Find where the given text appears and provide that cell's center as (X, Y) coordinate. 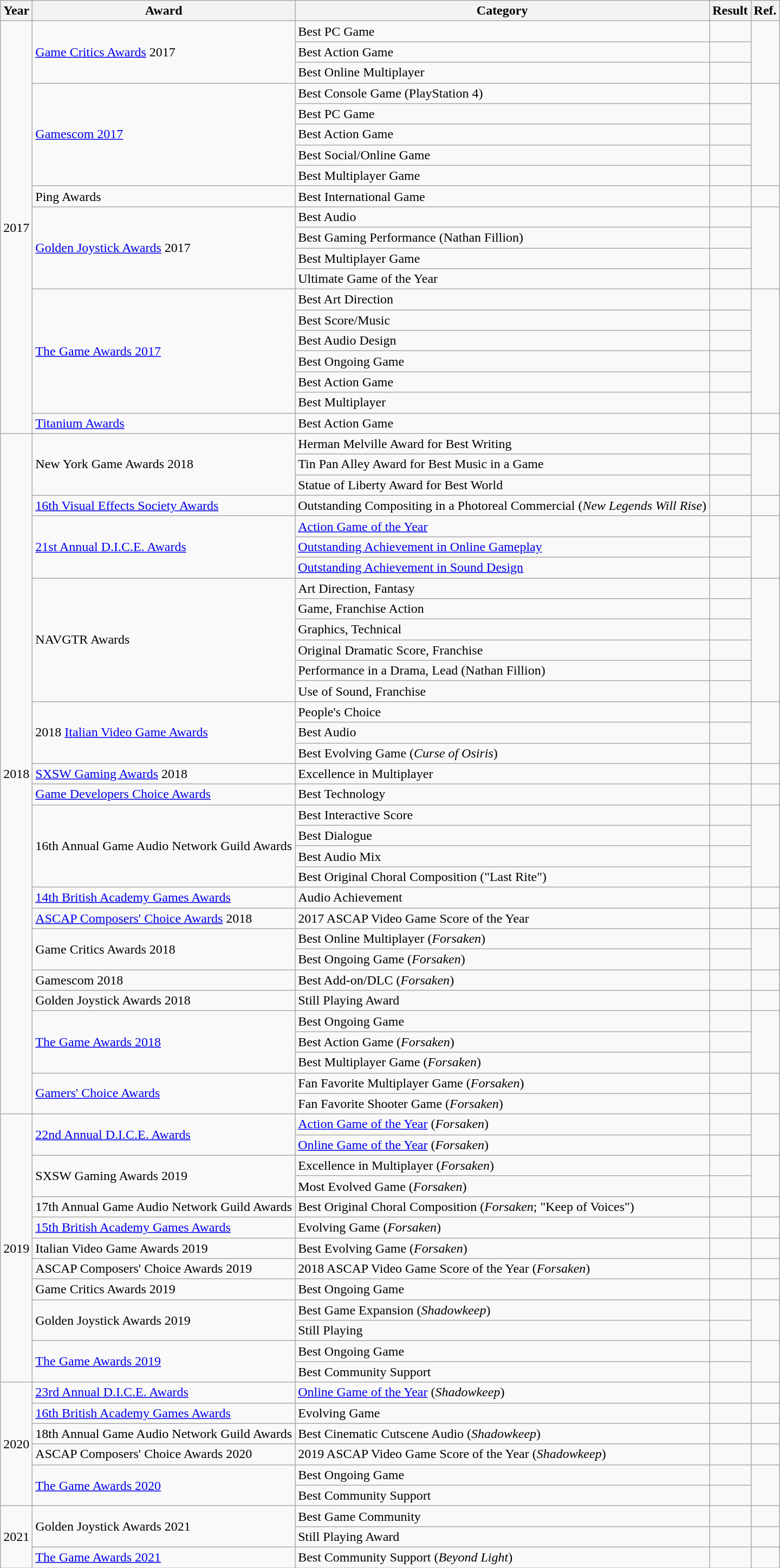
Gamescom 2018 (164, 980)
People's Choice (503, 712)
Best Interactive Score (503, 815)
Evolving Game (503, 1413)
Best Online Multiplayer (503, 73)
Game Critics Awards 2018 (164, 949)
Best Audio Mix (503, 856)
Best Cinematic Cutscene Audio (Shadowkeep) (503, 1434)
Best Game Expansion (Shadowkeep) (503, 1310)
Best Art Direction (503, 300)
14th British Academy Games Awards (164, 897)
Graphics, Technical (503, 630)
18th Annual Game Audio Network Guild Awards (164, 1434)
The Game Awards 2018 (164, 1042)
Art Direction, Fantasy (503, 588)
2019 (16, 1248)
Ultimate Game of the Year (503, 279)
23rd Annual D.I.C.E. Awards (164, 1392)
Action Game of the Year (Forsaken) (503, 1124)
Statue of Liberty Award for Best World (503, 485)
Online Game of the Year (Forsaken) (503, 1145)
2018 ASCAP Video Game Score of the Year (Forsaken) (503, 1269)
Golden Joystick Awards 2018 (164, 1001)
Gamers' Choice Awards (164, 1093)
Audio Achievement (503, 897)
Action Game of the Year (503, 526)
Most Evolved Game (Forsaken) (503, 1186)
Italian Video Game Awards 2019 (164, 1248)
Ping Awards (164, 196)
Best Add-on/DLC (Forsaken) (503, 980)
The Game Awards 2021 (164, 1557)
ASCAP Composers' Choice Awards 2018 (164, 918)
SXSW Gaming Awards 2018 (164, 774)
2017 ASCAP Video Game Score of the Year (503, 918)
The Game Awards 2017 (164, 351)
ASCAP Composers' Choice Awards 2019 (164, 1269)
Golden Joystick Awards 2019 (164, 1320)
16th Visual Effects Society Awards (164, 506)
Best Score/Music (503, 320)
Excellence in Multiplayer (Forsaken) (503, 1165)
Outstanding Achievement in Sound Design (503, 567)
Best Online Multiplayer (Forsaken) (503, 939)
Golden Joystick Awards 2017 (164, 248)
Excellence in Multiplayer (503, 774)
Outstanding Compositing in a Photoreal Commercial (New Legends Will Rise) (503, 506)
2018 Italian Video Game Awards (164, 733)
Best Social/Online Game (503, 155)
Result (730, 11)
Performance in a Drama, Lead (Nathan Fillion) (503, 671)
Game Developers Choice Awards (164, 794)
2020 (16, 1444)
NAVGTR Awards (164, 639)
New York Game Awards 2018 (164, 464)
Category (503, 11)
The Game Awards 2020 (164, 1485)
Best Original Choral Composition ("Last Rite") (503, 877)
Best Action Game (Forsaken) (503, 1042)
2018 (16, 774)
Still Playing (503, 1331)
Best Evolving Game (Forsaken) (503, 1248)
Best Dialogue (503, 835)
2019 ASCAP Video Game Score of the Year (Shadowkeep) (503, 1454)
Game Critics Awards 2017 (164, 52)
Year (16, 11)
SXSW Gaming Awards 2019 (164, 1176)
Tin Pan Alley Award for Best Music in a Game (503, 464)
Best Multiplayer Game (Forsaken) (503, 1062)
22nd Annual D.I.C.E. Awards (164, 1135)
Fan Favorite Shooter Game (Forsaken) (503, 1104)
Best Game Community (503, 1516)
Herman Melville Award for Best Writing (503, 444)
Titanium Awards (164, 423)
17th Annual Game Audio Network Guild Awards (164, 1207)
16th British Academy Games Awards (164, 1413)
Online Game of the Year (Shadowkeep) (503, 1392)
Fan Favorite Multiplayer Game (Forsaken) (503, 1083)
Award (164, 11)
16th Annual Game Audio Network Guild Awards (164, 846)
Best Multiplayer (503, 403)
Best International Game (503, 196)
21st Annual D.I.C.E. Awards (164, 547)
Gamescom 2017 (164, 134)
2017 (16, 228)
Use of Sound, Franchise (503, 691)
2021 (16, 1537)
Best Audio Design (503, 341)
Best Gaming Performance (Nathan Fillion) (503, 237)
Best Evolving Game (Curse of Osiris) (503, 753)
Best Technology (503, 794)
Best Original Choral Composition (Forsaken; "Keep of Voices") (503, 1207)
Original Dramatic Score, Franchise (503, 650)
Ref. (765, 11)
Game, Franchise Action (503, 609)
Evolving Game (Forsaken) (503, 1227)
Best Console Game (PlayStation 4) (503, 93)
Game Critics Awards 2019 (164, 1290)
The Game Awards 2019 (164, 1362)
15th British Academy Games Awards (164, 1227)
ASCAP Composers' Choice Awards 2020 (164, 1454)
Outstanding Achievement in Online Gameplay (503, 547)
Best Ongoing Game (Forsaken) (503, 960)
Best Community Support (Beyond Light) (503, 1557)
Golden Joystick Awards 2021 (164, 1526)
